Extract the (X, Y) coordinate from the center of the cell holding the provided text.  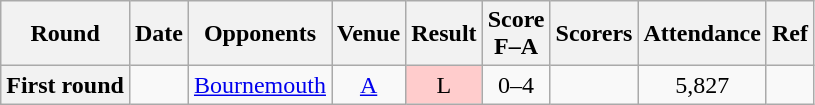
Venue (369, 34)
Opponents (260, 34)
Attendance (702, 34)
ScoreF–A (516, 34)
A (369, 85)
L (444, 85)
Ref (790, 34)
Round (66, 34)
Bournemouth (260, 85)
Result (444, 34)
5,827 (702, 85)
Scorers (594, 34)
Date (158, 34)
0–4 (516, 85)
First round (66, 85)
